For the text-containing cell, return its midpoint in (X, Y) coordinate format. 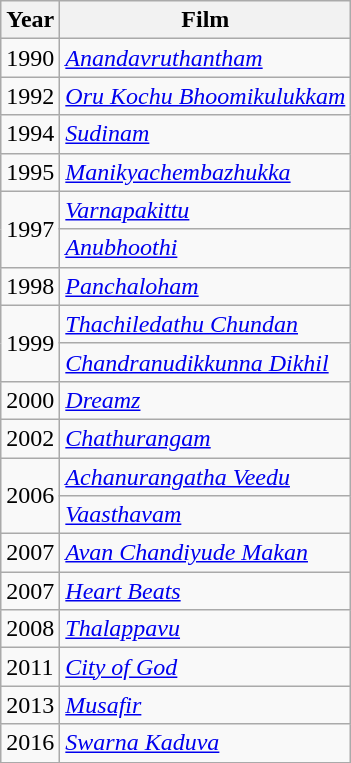
Dreamz (206, 400)
Swarna Kaduva (206, 743)
Musafir (206, 705)
1994 (30, 134)
2006 (30, 496)
Thachiledathu Chundan (206, 324)
Oru Kochu Bhoomikulukkam (206, 96)
Year (30, 20)
Varnapakittu (206, 210)
1997 (30, 229)
2000 (30, 400)
Achanurangatha Veedu (206, 477)
City of God (206, 667)
1998 (30, 286)
Manikyachembazhukka (206, 172)
Anubhoothi (206, 248)
1995 (30, 172)
2011 (30, 667)
1992 (30, 96)
2008 (30, 629)
Panchaloham (206, 286)
Film (206, 20)
2016 (30, 743)
1990 (30, 58)
Vaasthavam (206, 515)
Thalappavu (206, 629)
Avan Chandiyude Makan (206, 553)
2002 (30, 438)
Heart Beats (206, 591)
Chathurangam (206, 438)
Anandavruthantham (206, 58)
Sudinam (206, 134)
1999 (30, 343)
2013 (30, 705)
Chandranudikkunna Dikhil (206, 362)
